Capture the cell that displays the provided text and extract its [x, y] central coordinate. 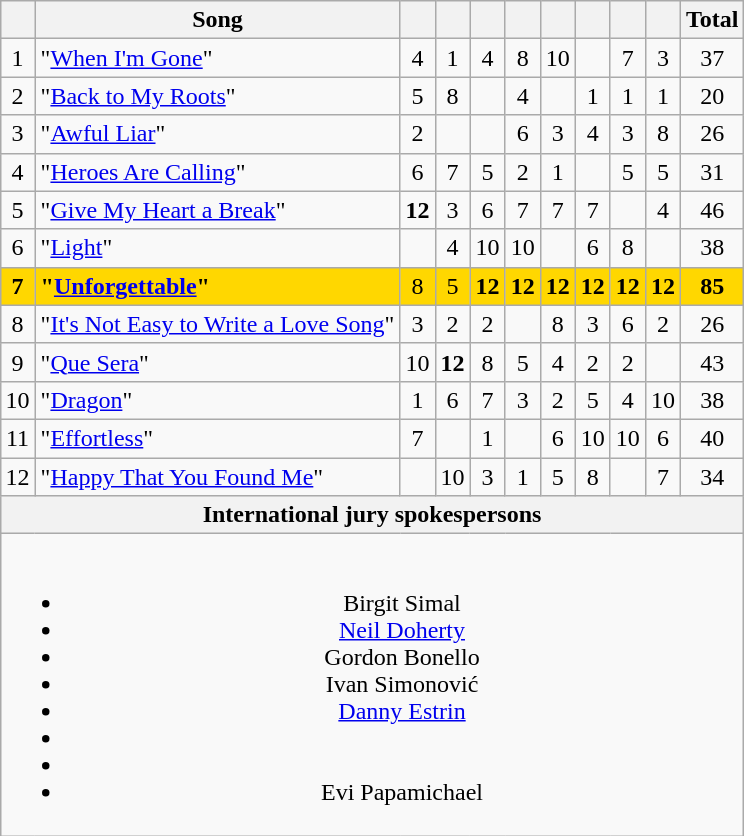
"Give My Heart a Break" [218, 210]
"Back to My Roots" [218, 96]
"Light" [218, 248]
"Dragon" [218, 400]
"Unforgettable" [218, 286]
"Effortless" [218, 438]
37 [712, 58]
"It's Not Easy to Write a Love Song" [218, 324]
85 [712, 286]
Total [712, 20]
"Heroes Are Calling" [218, 172]
20 [712, 96]
43 [712, 362]
46 [712, 210]
"Que Sera" [218, 362]
9 [18, 362]
40 [712, 438]
11 [18, 438]
Song [218, 20]
34 [712, 477]
"Happy That You Found Me" [218, 477]
International jury spokespersons [372, 515]
Birgit SimalNeil DohertyGordon BonelloIvan SimonovićDanny EstrinEvi Papamichael [372, 685]
"When I'm Gone" [218, 58]
"Awful Liar" [218, 134]
31 [712, 172]
